Detect which cell encompasses the target text, then output its (X, Y) center coordinate. 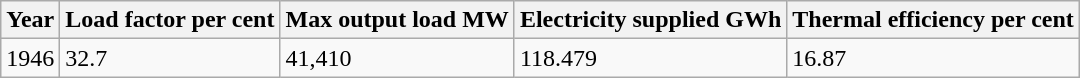
1946 (30, 58)
41,410 (397, 58)
Electricity supplied GWh (650, 20)
118.479 (650, 58)
Max output load MW (397, 20)
16.87 (934, 58)
32.7 (170, 58)
Thermal efficiency per cent (934, 20)
Load factor per cent (170, 20)
Year (30, 20)
